Find where the given text appears and provide that cell's center as (x, y) coordinate. 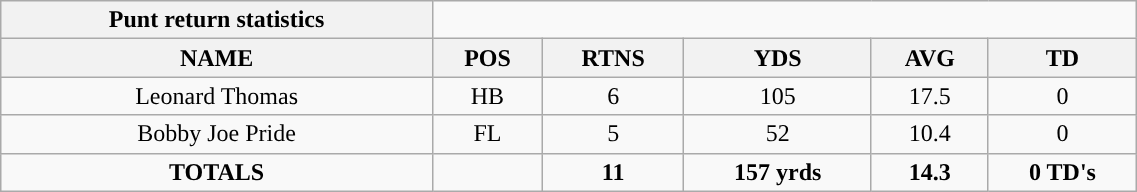
AVG (930, 58)
Punt return statistics (217, 20)
157 yrds (778, 172)
10.4 (930, 134)
14.3 (930, 172)
Bobby Joe Pride (217, 134)
0 TD's (1062, 172)
NAME (217, 58)
POS (487, 58)
6 (612, 96)
RTNS (612, 58)
FL (487, 134)
TOTALS (217, 172)
17.5 (930, 96)
Leonard Thomas (217, 96)
52 (778, 134)
YDS (778, 58)
TD (1062, 58)
11 (612, 172)
5 (612, 134)
105 (778, 96)
HB (487, 96)
